Output the [x, y] coordinate of the center of the cell containing the given text.  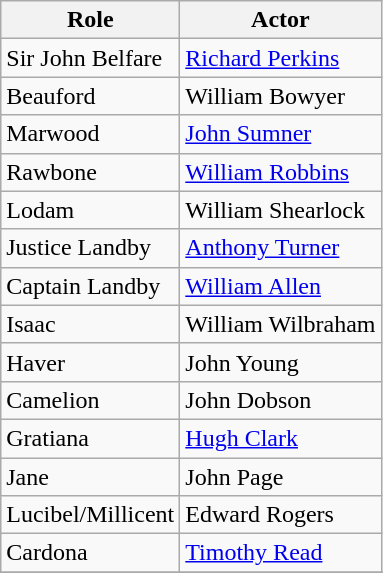
Marwood [90, 134]
Cardona [90, 553]
Justice Landby [90, 248]
Edward Rogers [280, 515]
John Sumner [280, 134]
Lodam [90, 210]
William Allen [280, 286]
Hugh Clark [280, 438]
Camelion [90, 400]
John Young [280, 362]
Captain Landby [90, 286]
William Wilbraham [280, 324]
Sir John Belfare [90, 58]
Gratiana [90, 438]
Haver [90, 362]
Role [90, 20]
Jane [90, 477]
Beauford [90, 96]
William Bowyer [280, 96]
Anthony Turner [280, 248]
John Page [280, 477]
Richard Perkins [280, 58]
Timothy Read [280, 553]
Rawbone [90, 172]
William Robbins [280, 172]
Lucibel/Millicent [90, 515]
John Dobson [280, 400]
Actor [280, 20]
William Shearlock [280, 210]
Isaac [90, 324]
